For the text-containing cell, return its midpoint in [x, y] coordinate format. 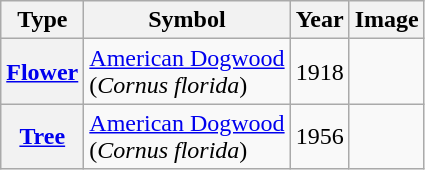
1918 [320, 72]
Year [320, 20]
Tree [42, 136]
Flower [42, 72]
Symbol [187, 20]
Type [42, 20]
1956 [320, 136]
Image [386, 20]
